Determine the (X, Y) coordinate at the center of the cell enclosing the given text.  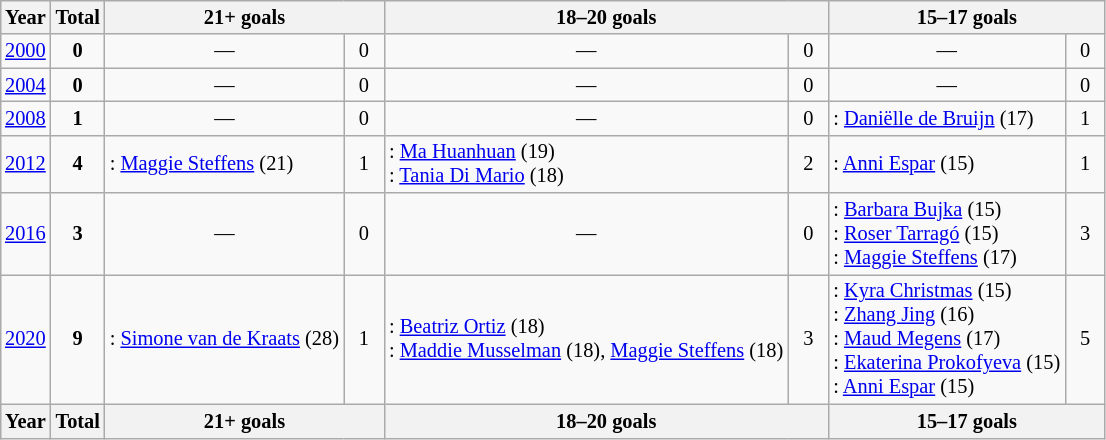
2020 (25, 339)
: Daniëlle de Bruijn (17) (946, 118)
4 (78, 164)
: Kyra Christmas (15): Zhang Jing (16): Maud Megens (17): Ekaterina Prokofyeva (15): Anni Espar (15) (946, 339)
: Barbara Bujka (15): Roser Tarragó (15): Maggie Steffens (17) (946, 234)
: Beatriz Ortiz (18): Maddie Musselman (18), Maggie Steffens (18) (586, 339)
: Ma Huanhuan (19): Tania Di Mario (18) (586, 164)
5 (1085, 339)
2 (808, 164)
: Maggie Steffens (21) (224, 164)
9 (78, 339)
2012 (25, 164)
2008 (25, 118)
: Anni Espar (15) (946, 164)
2004 (25, 85)
2016 (25, 234)
2000 (25, 51)
: Simone van de Kraats (28) (224, 339)
